Return (x, y) of the center of cell containing provided text 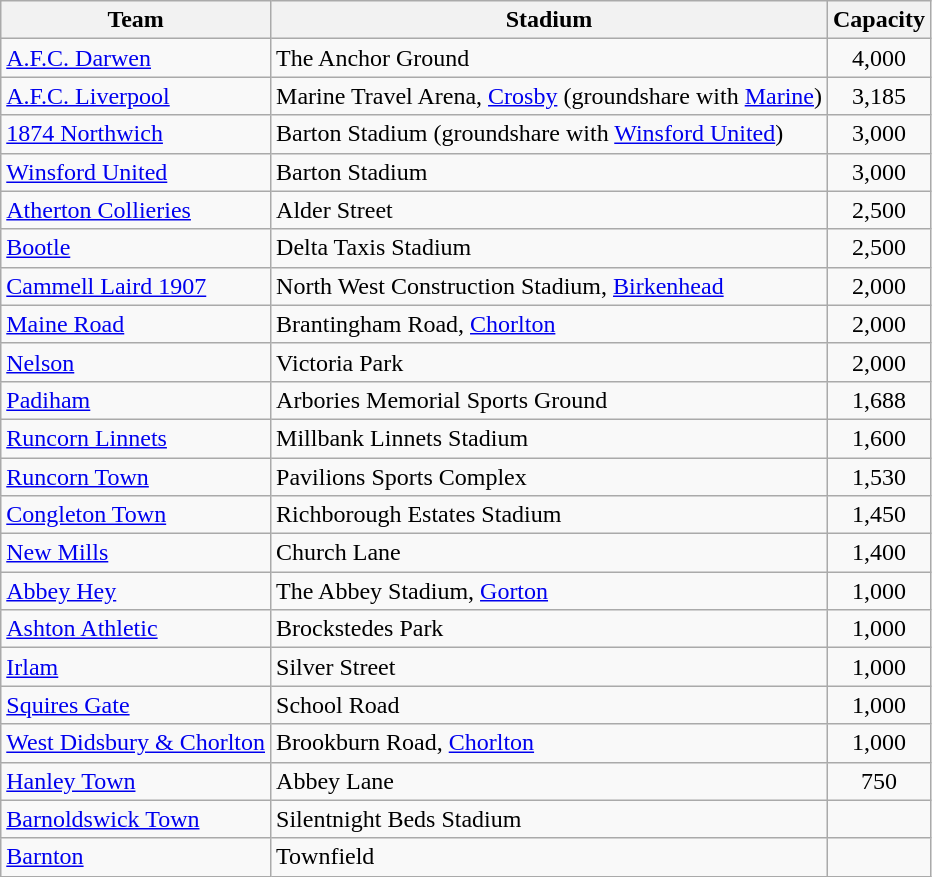
Nelson (136, 362)
3,185 (880, 96)
1,688 (880, 400)
1874 Northwich (136, 134)
Victoria Park (550, 362)
New Mills (136, 553)
Bootle (136, 248)
North West Construction Stadium, Birkenhead (550, 286)
1,530 (880, 477)
The Anchor Ground (550, 58)
Abbey Hey (136, 591)
Winsford United (136, 172)
Townfield (550, 857)
Stadium (550, 20)
Marine Travel Arena, Crosby (groundshare with Marine) (550, 96)
Arbories Memorial Sports Ground (550, 400)
Squires Gate (136, 705)
1,600 (880, 438)
1,450 (880, 515)
Barton Stadium (550, 172)
750 (880, 781)
Padiham (136, 400)
Congleton Town (136, 515)
A.F.C. Liverpool (136, 96)
Brantingham Road, Chorlton (550, 324)
Runcorn Linnets (136, 438)
Brockstedes Park (550, 629)
School Road (550, 705)
Ashton Athletic (136, 629)
Barton Stadium (groundshare with Winsford United) (550, 134)
Pavilions Sports Complex (550, 477)
Capacity (880, 20)
Alder Street (550, 210)
Maine Road (136, 324)
Brookburn Road, Chorlton (550, 743)
West Didsbury & Chorlton (136, 743)
Team (136, 20)
A.F.C. Darwen (136, 58)
4,000 (880, 58)
Hanley Town (136, 781)
Delta Taxis Stadium (550, 248)
Richborough Estates Stadium (550, 515)
Runcorn Town (136, 477)
Abbey Lane (550, 781)
Millbank Linnets Stadium (550, 438)
Atherton Collieries (136, 210)
Barnton (136, 857)
Irlam (136, 667)
Cammell Laird 1907 (136, 286)
Silentnight Beds Stadium (550, 819)
The Abbey Stadium, Gorton (550, 591)
1,400 (880, 553)
Silver Street (550, 667)
Barnoldswick Town (136, 819)
Church Lane (550, 553)
